Return the [x, y] coordinate for the center point of the cell that contains the specified text.  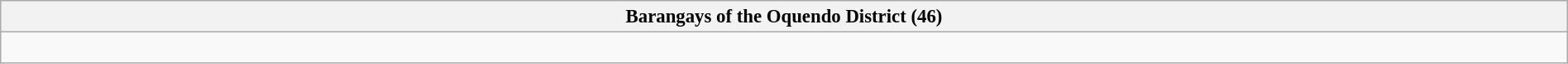
Barangays of the Oquendo District (46) [784, 17]
